For the text-containing cell, return its midpoint in [x, y] coordinate format. 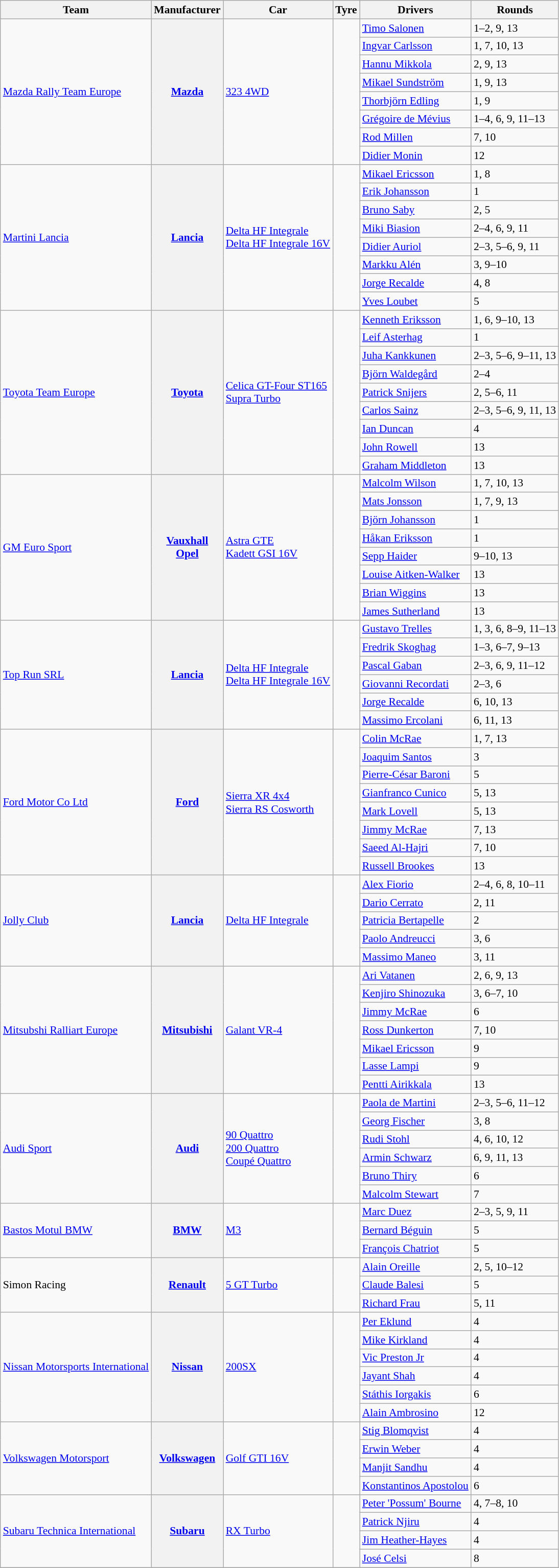
Stig Blomqvist [415, 1431]
Rounds [515, 10]
2, 6, 9, 13 [515, 975]
Celica GT-Four ST165Supra Turbo [278, 393]
Massimo Ercolani [415, 721]
Galant VR-4 [278, 1030]
2 [515, 921]
Grégoire de Mévius [415, 119]
Håkan Eriksson [415, 538]
2–3, 5–6, 9–11, 13 [515, 356]
Alain Oreille [415, 1267]
Mazda Rally Team Europe [76, 92]
Thorbjörn Edling [415, 101]
Carlos Sainz [415, 411]
Mitsubishi [187, 1030]
1–4, 6, 9, 11–13 [515, 119]
Top Run SRL [76, 675]
Volkswagen Motorsport [76, 1458]
Fredrik Skoghag [415, 647]
Mitsubshi Ralliart Europe [76, 1030]
3, 9–10 [515, 265]
Pentti Airikkala [415, 1085]
Konstantinos Apostolou [415, 1486]
4, 8 [515, 283]
1–3, 6–7, 9–13 [515, 647]
Kenjiro Shinozuka [415, 994]
Subaru Technica International [76, 1531]
GM Euro Sport [76, 547]
2–3, 6 [515, 684]
Toyota Team Europe [76, 393]
Timo Salonen [415, 28]
5, 11 [515, 1304]
2, 9, 13 [515, 64]
Sepp Haider [415, 556]
Vic Preston Jr [415, 1358]
Hannu Mikkola [415, 64]
Leif Asterhag [415, 338]
Patrick Snijers [415, 392]
2, 5, 10–12 [515, 1267]
Mike Kirkland [415, 1340]
Ross Dunkerton [415, 1030]
Didier Auriol [415, 247]
Jayant Shah [415, 1376]
Tyre [346, 10]
90 Quattro200 QuattroCoupé Quattro [278, 1149]
Gianfranco Cunico [415, 793]
Team [76, 10]
Björn Johansson [415, 520]
Bruno Thiry [415, 1176]
200SX [278, 1367]
Lasse Lampi [415, 1066]
2–4, 6, 8, 10–11 [515, 884]
Nissan [187, 1367]
1, 3, 6, 8–9, 11–13 [515, 629]
Erik Johansson [415, 192]
Nissan Motorsports International [76, 1367]
Russell Brookes [415, 866]
Peter 'Possum' Bourne [415, 1504]
Miki Biasion [415, 229]
Mikael Sundström [415, 83]
Jim Heather-Hayes [415, 1540]
Alain Ambrosino [415, 1413]
2, 5 [515, 210]
3, 11 [515, 957]
Massimo Maneo [415, 957]
José Celsi [415, 1558]
Simon Racing [76, 1285]
Brian Wiggins [415, 593]
Saeed Al-Hajri [415, 848]
2, 5–6, 11 [515, 392]
1–2, 9, 13 [515, 28]
Armin Schwarz [415, 1158]
Mark Lovell [415, 812]
6, 11, 13 [515, 721]
Joaquim Santos [415, 757]
Car [278, 10]
2–3, 5–6, 9, 11 [515, 247]
Per Eklund [415, 1321]
Kenneth Eriksson [415, 320]
Bernard Béguin [415, 1230]
Renault [187, 1285]
2–3, 5–6, 9, 11, 13 [515, 411]
8 [515, 1558]
Rudi Stohl [415, 1139]
Louise Aitken-Walker [415, 575]
Mazda [187, 92]
James Sutherland [415, 611]
Volkswagen [187, 1458]
Astra GTEKadett GSI 16V [278, 547]
Pascal Gaban [415, 666]
3 [515, 757]
Patrick Njiru [415, 1522]
Ari Vatanen [415, 975]
Ford [187, 802]
Pierre-César Baroni [415, 775]
2–4 [515, 374]
M3 [278, 1230]
Björn Waldegård [415, 374]
Drivers [415, 10]
Jolly Club [76, 921]
1, 7, 9, 13 [515, 502]
Státhis Iorgakis [415, 1395]
Didier Monin [415, 155]
4, 7–8, 10 [515, 1504]
5 GT Turbo [278, 1285]
1, 6, 9–10, 13 [515, 320]
Markku Alén [415, 265]
Mats Jonsson [415, 502]
Bastos Motul BMW [76, 1230]
Martini Lancia [76, 237]
Juha Kankkunen [415, 356]
Paola de Martini [415, 1103]
2–3, 6, 9, 11–12 [515, 666]
Patricia Bertapelle [415, 921]
Georg Fischer [415, 1121]
9–10, 13 [515, 556]
1, 9, 13 [515, 83]
Rod Millen [415, 138]
BMW [187, 1230]
Malcolm Wilson [415, 483]
2–4, 6, 9, 11 [515, 229]
3, 8 [515, 1121]
Malcolm Stewart [415, 1194]
Ian Duncan [415, 429]
Manufacturer [187, 10]
7 [515, 1194]
1, 7, 13 [515, 738]
Audi [187, 1149]
Paolo Andreucci [415, 939]
6, 10, 13 [515, 702]
Dario Cerrato [415, 903]
1, 9 [515, 101]
Subaru [187, 1531]
323 4WD [278, 92]
2–3, 5, 9, 11 [515, 1212]
3, 6 [515, 939]
Claude Balesi [415, 1285]
Erwin Weber [415, 1449]
2–3, 5–6, 11–12 [515, 1103]
Golf GTI 16V [278, 1458]
4, 6, 10, 12 [515, 1139]
Ford Motor Co Ltd [76, 802]
Yves Loubet [415, 301]
7, 13 [515, 830]
Sierra XR 4x4Sierra RS Cosworth [278, 802]
Alex Fiorio [415, 884]
Delta HF Integrale [278, 921]
6, 9, 11, 13 [515, 1158]
Colin McRae [415, 738]
3, 6–7, 10 [515, 994]
RX Turbo [278, 1531]
Giovanni Recordati [415, 684]
Audi Sport [76, 1149]
VauxhallOpel [187, 547]
Manjit Sandhu [415, 1467]
Bruno Saby [415, 210]
2, 11 [515, 903]
Marc Duez [415, 1212]
François Chatriot [415, 1249]
Ingvar Carlsson [415, 46]
Richard Frau [415, 1304]
Toyota [187, 393]
John Rowell [415, 447]
1, 8 [515, 174]
Gustavo Trelles [415, 629]
Graham Middleton [415, 465]
